Return the [x, y] coordinate for the center point of the cell that contains the specified text.  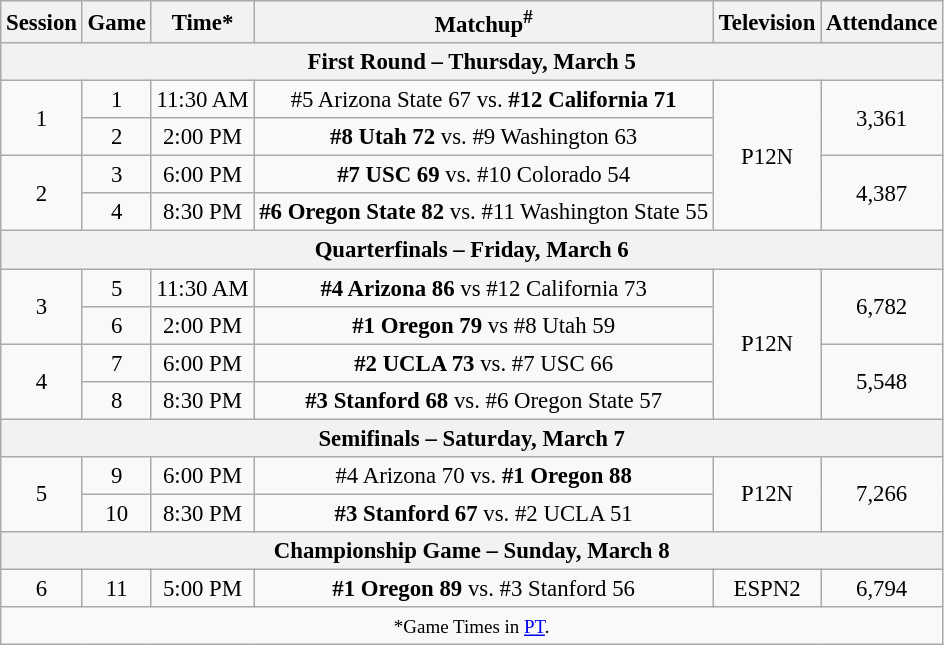
Quarterfinals – Friday, March 6 [472, 250]
7,266 [882, 494]
*Game Times in PT. [472, 626]
#6 Oregon State 82 vs. #11 Washington State 55 [484, 213]
6,794 [882, 588]
#2 UCLA 73 vs. #7 USC 66 [484, 363]
#4 Arizona 70 vs. #1 Oregon 88 [484, 476]
Semifinals – Saturday, March 7 [472, 438]
8 [116, 400]
#4 Arizona 86 vs #12 California 73 [484, 288]
5,548 [882, 382]
3,361 [882, 118]
#1 Oregon 79 vs #8 Utah 59 [484, 325]
#7 USC 69 vs. #10 Colorado 54 [484, 175]
5:00 PM [202, 588]
ESPN2 [766, 588]
First Round – Thursday, March 5 [472, 62]
10 [116, 513]
#1 Oregon 89 vs. #3 Stanford 56 [484, 588]
11 [116, 588]
9 [116, 476]
Championship Game – Sunday, March 8 [472, 551]
#3 Stanford 67 vs. #2 UCLA 51 [484, 513]
#5 Arizona State 67 vs. #12 California 71 [484, 100]
#8 Utah 72 vs. #9 Washington 63 [484, 137]
Attendance [882, 22]
Television [766, 22]
6,782 [882, 306]
Session [42, 22]
Matchup# [484, 22]
#3 Stanford 68 vs. #6 Oregon State 57 [484, 400]
Time* [202, 22]
7 [116, 363]
4,387 [882, 194]
Game [116, 22]
